Capture the cell that displays the provided text and extract its (X, Y) central coordinate. 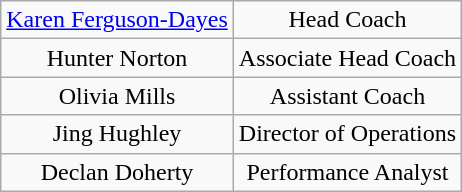
Jing Hughley (118, 134)
Head Coach (347, 20)
Director of Operations (347, 134)
Assistant Coach (347, 96)
Karen Ferguson-Dayes (118, 20)
Hunter Norton (118, 58)
Declan Doherty (118, 172)
Olivia Mills (118, 96)
Associate Head Coach (347, 58)
Performance Analyst (347, 172)
